Scan for the cell matching the given text and deliver its [X, Y] coordinate at center. 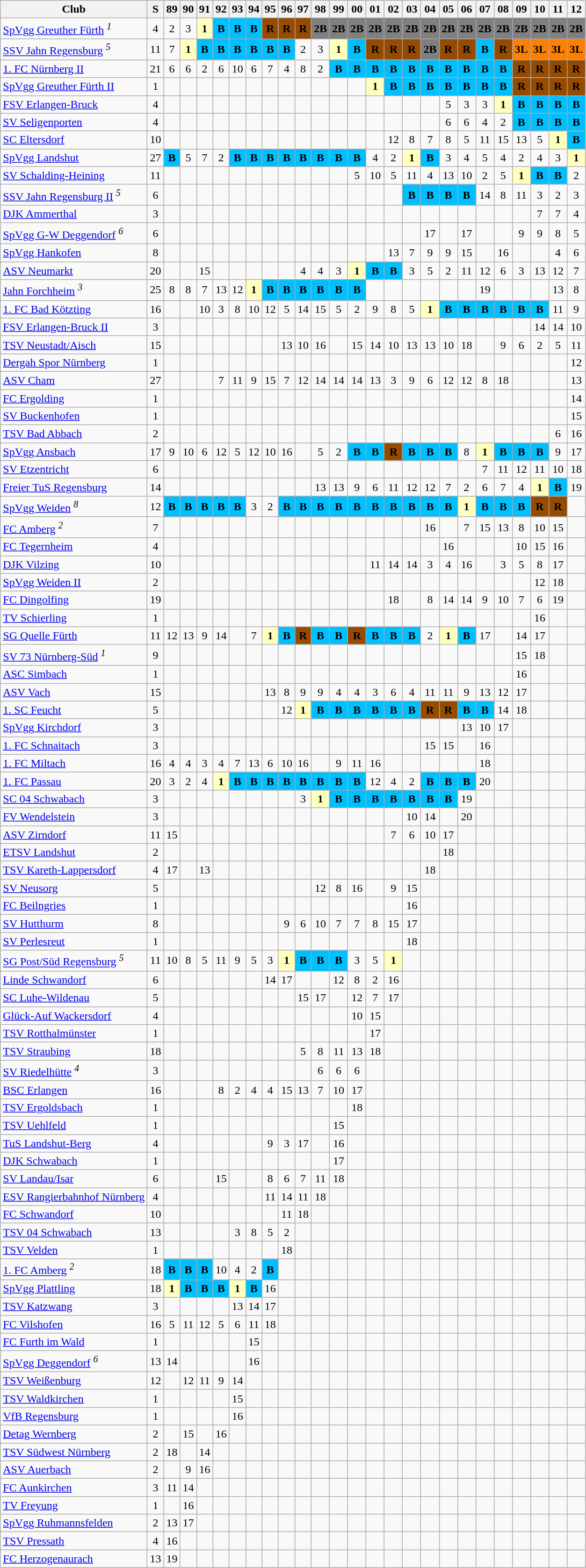
89 [172, 9]
TSV Velden [74, 1250]
TSV 04 Schwabach [74, 1232]
1. FC Miltach [74, 763]
ASV Auerbach [74, 1470]
SC Eltersdorf [74, 140]
FC Herzogenaurach [74, 1559]
1. FC Amberg 2 [74, 1269]
94 [253, 9]
FC Ergolding [74, 398]
TSV Rotthalmünster [74, 1033]
SV Neusorg [74, 888]
06 [467, 9]
00 [357, 9]
TSV Ergoldsbach [74, 1107]
Club [74, 9]
ASV Cham [74, 380]
SpVgg Greuther Fürth II [74, 87]
SV Seligenporten [74, 122]
21 [155, 69]
ETSV Landshut [74, 853]
Glück-Auf Wackersdorf [74, 1016]
FV Wendelstein [74, 817]
TSV Südwest Nürnberg [74, 1452]
SpVgg Greuther Fürth 1 [74, 29]
FC Beilngries [74, 906]
SC 04 Schwabach [74, 799]
25 [155, 290]
SpVgg Landshut [74, 158]
SV Perlesreut [74, 941]
1. SC Feucht [74, 710]
93 [238, 9]
04 [430, 9]
05 [448, 9]
08 [503, 9]
Jahn Forchheim 3 [74, 290]
99 [339, 9]
TSV Uehlfeld [74, 1125]
95 [270, 9]
ASV Zirndorf [74, 835]
TuS Landshut-Berg [74, 1143]
SV Hutthurm [74, 924]
02 [394, 9]
VfB Regensburg [74, 1416]
01 [375, 9]
03 [412, 9]
SV 73 Nürnberg-Süd 1 [74, 655]
1. FC Passau [74, 781]
Freier TuS Regensburg [74, 487]
BSC Erlangen [74, 1090]
FSV Erlangen-Bruck II [74, 327]
SG Post/Süd Regensburg 5 [74, 961]
SV Buckenhofen [74, 416]
DJK Vilzing [74, 564]
TSV Katzwang [74, 1307]
96 [286, 9]
FC Furth im Wald [74, 1342]
SpVgg Ruhmannsfelden [74, 1523]
SV Etzentricht [74, 470]
FC Dingolfing [74, 600]
1. FC Nürnberg II [74, 69]
DJK Schwabach [74, 1161]
SG Quelle Fürth [74, 636]
SpVgg Deggendorf 6 [74, 1362]
Dergah Spor Nürnberg [74, 362]
97 [303, 9]
TSV Weißenburg [74, 1380]
SpVgg G-W Deggendorf 6 [74, 234]
92 [221, 9]
ESV Rangierbahnhof Nürnberg [74, 1197]
SpVgg Ansbach [74, 452]
SV Schalding-Heining [74, 175]
Detag Wernberg [74, 1434]
1. FC Schnaitach [74, 745]
S [155, 9]
FC Aunkirchen [74, 1488]
91 [205, 9]
DJK Ammerthal [74, 214]
Linde Schwandorf [74, 980]
SC Luhe-Wildenau [74, 998]
09 [521, 9]
SSV Jahn Regensburg II 5 [74, 195]
90 [188, 9]
07 [485, 9]
TSV Bad Abbach [74, 434]
SpVgg Plattling [74, 1289]
ASC Simbach [74, 674]
TSV Kareth-Lappersdorf [74, 870]
ASV Vach [74, 692]
SpVgg Kirchdorf [74, 728]
SpVgg Hankofen [74, 253]
TV Freyung [74, 1505]
TSV Straubing [74, 1051]
TSV Waldkirchen [74, 1398]
FSV Erlangen-Bruck [74, 104]
FC Tegernheim [74, 547]
SV Riedelhütte 4 [74, 1071]
TV Schierling [74, 618]
TSV Pressath [74, 1541]
ASV Neumarkt [74, 271]
SSV Jahn Regensburg 5 [74, 50]
SpVgg Weiden 8 [74, 507]
TSV Neustadt/Aisch [74, 345]
SV Landau/Isar [74, 1179]
FC Vilshofen [74, 1324]
FC Amberg 2 [74, 527]
FC Schwandorf [74, 1214]
SpVgg Weiden II [74, 582]
1. FC Bad Kötzting [74, 309]
98 [321, 9]
